Capture the cell that displays the provided text and extract its (X, Y) central coordinate. 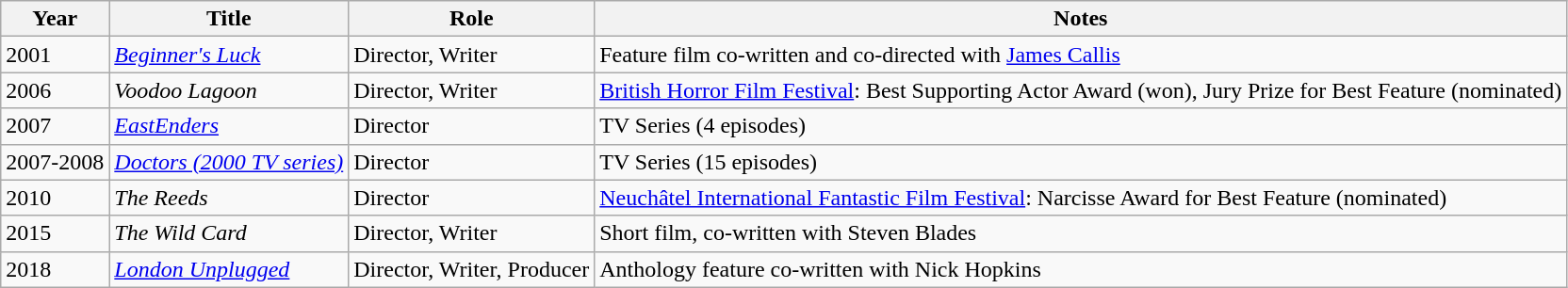
The Wild Card (229, 233)
2006 (55, 90)
2001 (55, 55)
Neuchâtel International Fantastic Film Festival: Narcisse Award for Best Feature (nominated) (1081, 198)
Feature film co-written and co-directed with James Callis (1081, 55)
Title (229, 19)
2007 (55, 126)
British Horror Film Festival: Best Supporting Actor Award (won), Jury Prize for Best Feature (nominated) (1081, 90)
Doctors (2000 TV series) (229, 162)
Year (55, 19)
2015 (55, 233)
Voodoo Lagoon (229, 90)
TV Series (15 episodes) (1081, 162)
TV Series (4 episodes) (1081, 126)
2018 (55, 269)
EastEnders (229, 126)
Short film, co-written with Steven Blades (1081, 233)
Director, Writer, Producer (471, 269)
Role (471, 19)
Notes (1081, 19)
The Reeds (229, 198)
Anthology feature co-written with Nick Hopkins (1081, 269)
2007-2008 (55, 162)
2010 (55, 198)
London Unplugged (229, 269)
Beginner's Luck (229, 55)
